From the cell containing the given text, extract its center point as [X, Y] coordinate. 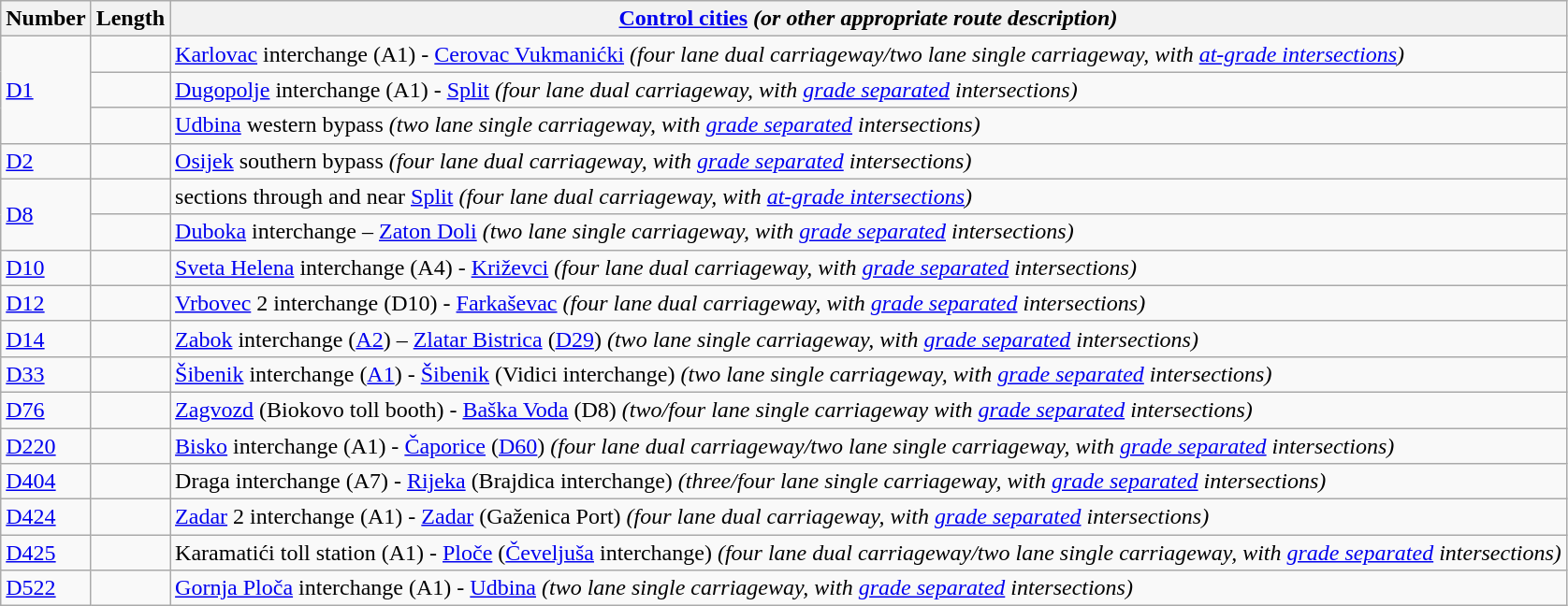
D76 [46, 410]
D2 [46, 161]
D33 [46, 374]
Gornja Ploča interchange (A1) - Udbina (two lane single carriageway, with grade separated intersections) [868, 588]
D14 [46, 339]
D10 [46, 267]
Šibenik interchange (A1) - Šibenik (Vidici interchange) (two lane single carriageway, with grade separated intersections) [868, 374]
D1 [46, 90]
Draga interchange (A7) - Rijeka (Brajdica interchange) (three/four lane single carriageway, with grade separated intersections) [868, 482]
D220 [46, 446]
D424 [46, 517]
Duboka interchange – Zaton Doli (two lane single carriageway, with grade separated intersections) [868, 232]
Dugopolje interchange (A1) - Split (four lane dual carriageway, with grade separated intersections) [868, 90]
Karlovac interchange (A1) - Cerovac Vukmanićki (four lane dual carriageway/two lane single carriageway, with at-grade intersections) [868, 54]
Udbina western bypass (two lane single carriageway, with grade separated intersections) [868, 125]
Bisko interchange (A1) - Čaporice (D60) (four lane dual carriageway/two lane single carriageway, with grade separated intersections) [868, 446]
Sveta Helena interchange (A4) - Križevci (four lane dual carriageway, with grade separated intersections) [868, 267]
D522 [46, 588]
Vrbovec 2 interchange (D10) - Farkaševac (four lane dual carriageway, with grade separated intersections) [868, 303]
sections through and near Split (four lane dual carriageway, with at-grade intersections) [868, 196]
Osijek southern bypass (four lane dual carriageway, with grade separated intersections) [868, 161]
Zadar 2 interchange (A1) - Zadar (Gaženica Port) (four lane dual carriageway, with grade separated intersections) [868, 517]
D8 [46, 214]
Control cities (or other appropriate route description) [868, 19]
D404 [46, 482]
Zagvozd (Biokovo toll booth) - Baška Voda (D8) (two/four lane single carriageway with grade separated intersections) [868, 410]
D12 [46, 303]
D425 [46, 553]
Length [130, 19]
Number [46, 19]
Zabok interchange (A2) – Zlatar Bistrica (D29) (two lane single carriageway, with grade separated intersections) [868, 339]
